Detect which cell encompasses the target text, then output its (X, Y) center coordinate. 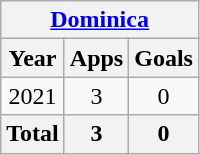
Goals (164, 58)
2021 (33, 96)
Dominica (100, 20)
Year (33, 58)
Apps (96, 58)
Total (33, 134)
